Capture the cell that displays the provided text and extract its (x, y) central coordinate. 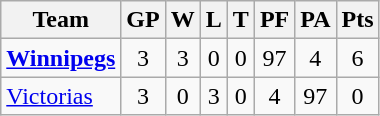
Pts (358, 20)
Winnipegs (61, 58)
PF (274, 20)
W (182, 20)
6 (358, 58)
T (240, 20)
PA (316, 20)
L (214, 20)
Victorias (61, 96)
Team (61, 20)
GP (143, 20)
